For the text-containing cell, return its midpoint in [x, y] coordinate format. 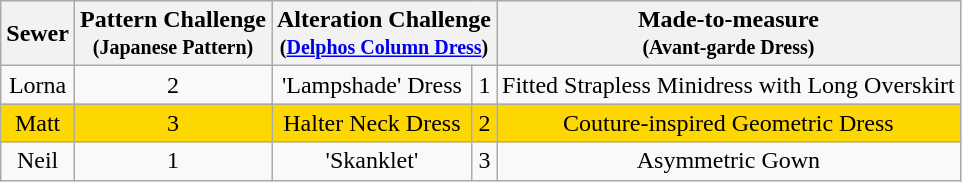
'Skanklet' [372, 161]
Neil [38, 161]
Sewer [38, 34]
Matt [38, 123]
Pattern Challenge(Japanese Pattern) [172, 34]
Asymmetric Gown [729, 161]
Fitted Strapless Minidress with Long Overskirt [729, 85]
Lorna [38, 85]
Halter Neck Dress [372, 123]
Made-to-measure(Avant-garde Dress) [729, 34]
Couture-inspired Geometric Dress [729, 123]
Alteration Challenge(Delphos Column Dress) [384, 34]
'Lampshade' Dress [372, 85]
